Identify which cell holds the provided text, then report its [x, y] central coordinate. 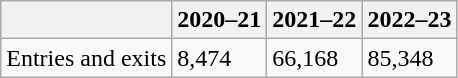
85,348 [410, 58]
Entries and exits [86, 58]
2022–23 [410, 20]
2020–21 [220, 20]
2021–22 [314, 20]
66,168 [314, 58]
8,474 [220, 58]
